Capture the cell that displays the provided text and extract its (x, y) central coordinate. 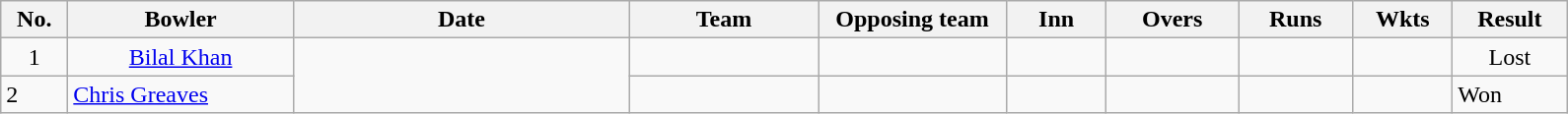
Result (1510, 20)
Bilal Khan (181, 57)
Lost (1510, 57)
Overs (1173, 20)
Inn (1057, 20)
2 (35, 94)
Wkts (1402, 20)
Team (724, 20)
Runs (1296, 20)
Won (1510, 94)
Chris Greaves (181, 94)
Date (462, 20)
Bowler (181, 20)
1 (35, 57)
Opposing team (913, 20)
No. (35, 20)
